Scan for the cell matching the given text and deliver its (x, y) coordinate at center. 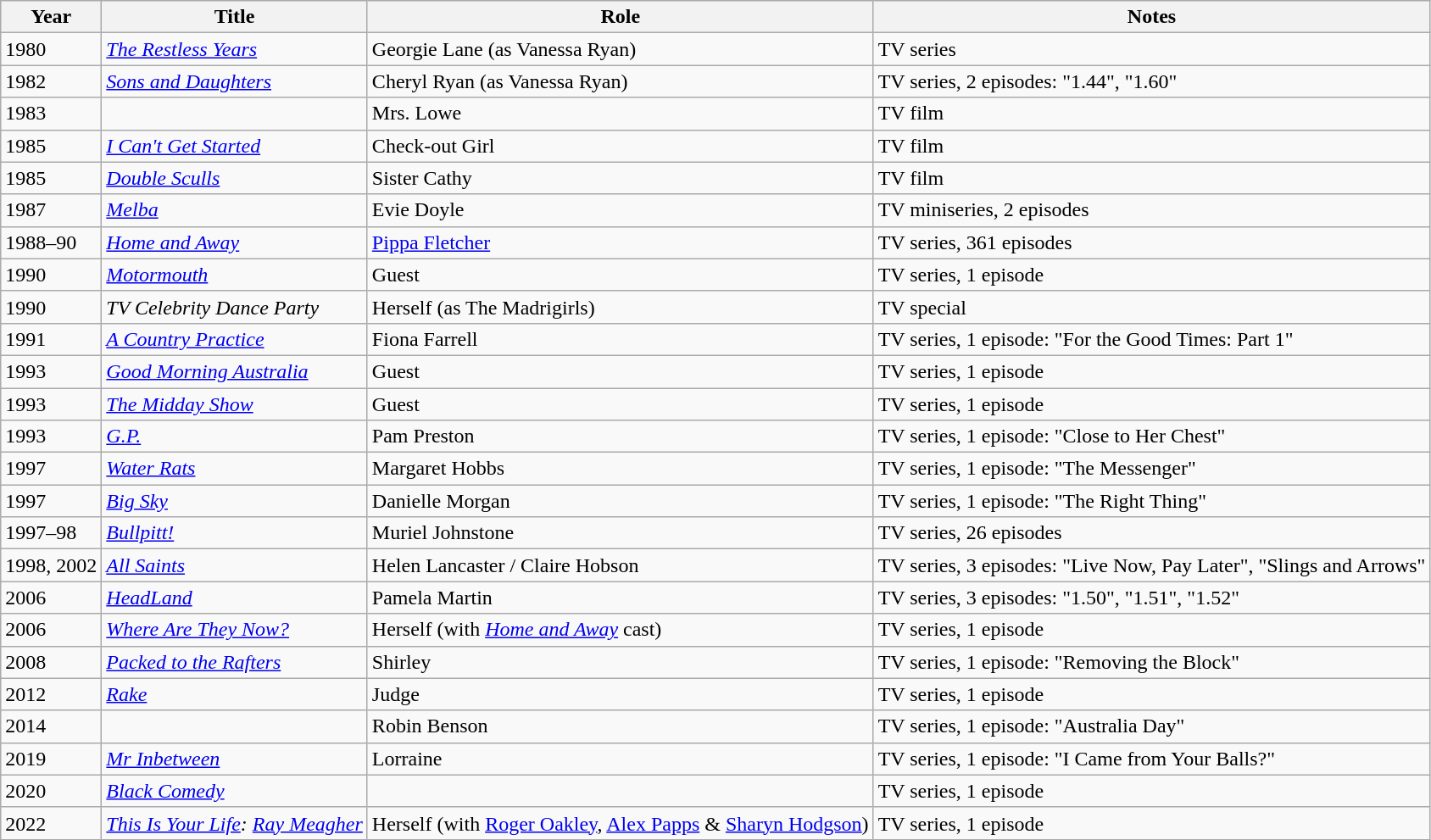
Shirley (621, 662)
TV series, 1 episode: "The Messenger" (1151, 469)
2020 (51, 791)
TV series, 1 episode: "I Came from Your Balls?" (1151, 759)
2022 (51, 823)
All Saints (235, 565)
Pamela Martin (621, 598)
Herself (with Roger Oakley, Alex Papps & Sharyn Hodgson) (621, 823)
2014 (51, 726)
Lorraine (621, 759)
Melba (235, 210)
1987 (51, 210)
Title (235, 17)
TV series, 1 episode: "For the Good Times: Part 1" (1151, 339)
TV series, 1 episode: "Australia Day" (1151, 726)
TV series, 1 episode: "Removing the Block" (1151, 662)
Robin Benson (621, 726)
Packed to the Rafters (235, 662)
Rake (235, 694)
Georgie Lane (as Vanessa Ryan) (621, 49)
TV series, 1 episode: "Close to Her Chest" (1151, 437)
Danielle Morgan (621, 501)
Role (621, 17)
2012 (51, 694)
Helen Lancaster / Claire Hobson (621, 565)
Sons and Daughters (235, 81)
Home and Away (235, 242)
1982 (51, 81)
Sister Cathy (621, 178)
Pam Preston (621, 437)
Muriel Johnstone (621, 533)
1997–98 (51, 533)
2019 (51, 759)
1980 (51, 49)
Good Morning Australia (235, 371)
Evie Doyle (621, 210)
Year (51, 17)
TV special (1151, 307)
Fiona Farrell (621, 339)
Notes (1151, 17)
Mr Inbetween (235, 759)
TV series (1151, 49)
Herself (with Home and Away cast) (621, 630)
TV series, 3 episodes: "Live Now, Pay Later", "Slings and Arrows" (1151, 565)
Big Sky (235, 501)
I Can't Get Started (235, 146)
Double Sculls (235, 178)
TV series, 3 episodes: "1.50", "1.51", "1.52" (1151, 598)
Pippa Fletcher (621, 242)
1988–90 (51, 242)
Where Are They Now? (235, 630)
The Midday Show (235, 404)
TV series, 361 episodes (1151, 242)
Cheryl Ryan (as Vanessa Ryan) (621, 81)
Water Rats (235, 469)
TV series, 26 episodes (1151, 533)
Motormouth (235, 275)
HeadLand (235, 598)
2008 (51, 662)
TV miniseries, 2 episodes (1151, 210)
TV series, 2 episodes: "1.44", "1.60" (1151, 81)
Herself (as The Madrigirls) (621, 307)
G.P. (235, 437)
Bullpitt! (235, 533)
Black Comedy (235, 791)
Margaret Hobbs (621, 469)
1998, 2002 (51, 565)
TV series, 1 episode: "The Right Thing" (1151, 501)
Judge (621, 694)
TV Celebrity Dance Party (235, 307)
The Restless Years (235, 49)
Check-out Girl (621, 146)
A Country Practice (235, 339)
1983 (51, 114)
1991 (51, 339)
This Is Your Life: Ray Meagher (235, 823)
Mrs. Lowe (621, 114)
